For the text-containing cell, return its midpoint in [X, Y] coordinate format. 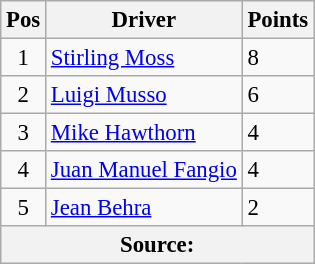
Stirling Moss [144, 58]
8 [278, 58]
Pos [24, 20]
Mike Hawthorn [144, 133]
Points [278, 20]
Driver [144, 20]
Jean Behra [144, 208]
3 [24, 133]
5 [24, 208]
Juan Manuel Fangio [144, 170]
6 [278, 95]
Source: [158, 245]
1 [24, 58]
Luigi Musso [144, 95]
